Capture the cell that displays the provided text and extract its [x, y] central coordinate. 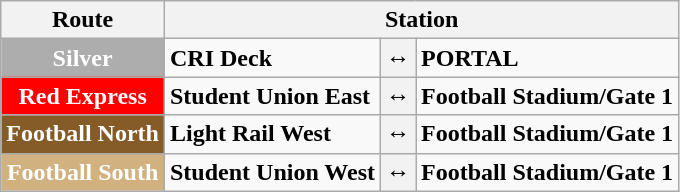
Student Union East [272, 96]
PORTAL [548, 58]
Station [421, 20]
CRI Deck [272, 58]
Route [83, 20]
Football North [83, 134]
Silver [83, 58]
Red Express [83, 96]
Football South [83, 172]
Light Rail West [272, 134]
Student Union West [272, 172]
